Locate the cell with the specified text and output its [X, Y] center coordinate. 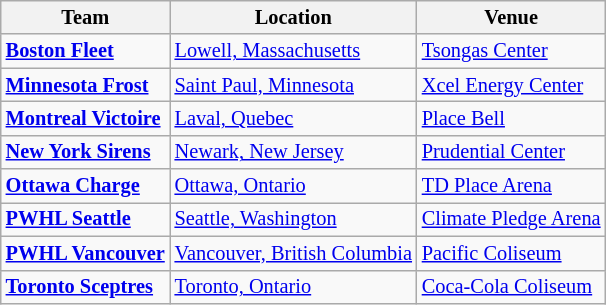
New York Sirens [86, 152]
Tsongas Center [512, 51]
Xcel Energy Center [512, 85]
Place Bell [512, 118]
Toronto Sceptres [86, 287]
PWHL Vancouver [86, 253]
Coca-Cola Coliseum [512, 287]
Laval, Quebec [294, 118]
Climate Pledge Arena [512, 219]
Newark, New Jersey [294, 152]
Montreal Victoire [86, 118]
Team [86, 17]
Minnesota Frost [86, 85]
Location [294, 17]
Prudential Center [512, 152]
Seattle, Washington [294, 219]
Saint Paul, Minnesota [294, 85]
Boston Fleet [86, 51]
Ottawa Charge [86, 186]
Pacific Coliseum [512, 253]
Vancouver, British Columbia [294, 253]
PWHL Seattle [86, 219]
Lowell, Massachusetts [294, 51]
TD Place Arena [512, 186]
Toronto, Ontario [294, 287]
Ottawa, Ontario [294, 186]
Venue [512, 17]
